Pinpoint the cell where the given text exists, returning its (X, Y) midpoint coordinate. 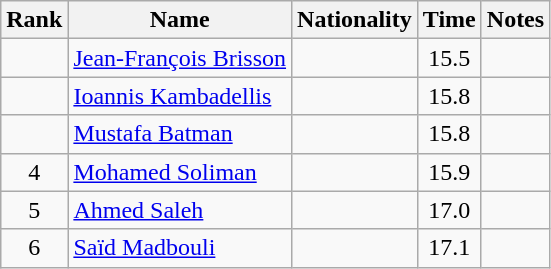
Saïd Madbouli (180, 248)
17.0 (449, 210)
Nationality (355, 20)
17.1 (449, 248)
Time (449, 20)
6 (34, 248)
Jean-François Brisson (180, 58)
4 (34, 172)
Notes (515, 20)
5 (34, 210)
Name (180, 20)
Ioannis Kambadellis (180, 96)
Mohamed Soliman (180, 172)
Mustafa Batman (180, 134)
15.5 (449, 58)
15.9 (449, 172)
Ahmed Saleh (180, 210)
Rank (34, 20)
